Pinpoint the cell where the given text exists, returning its (X, Y) midpoint coordinate. 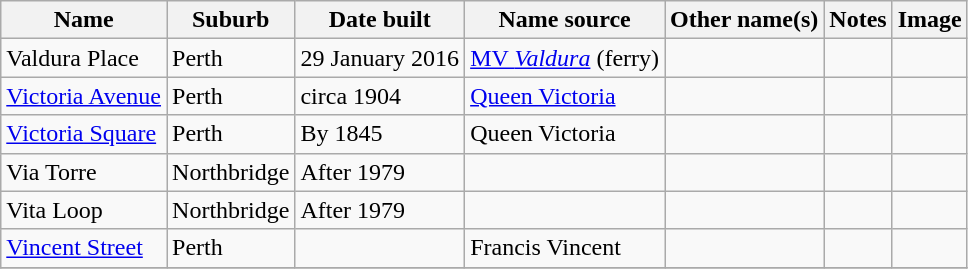
Victoria Square (84, 134)
Notes (858, 20)
Valdura Place (84, 58)
29 January 2016 (380, 58)
Suburb (231, 20)
Other name(s) (744, 20)
Name source (565, 20)
Vita Loop (84, 210)
Via Torre (84, 172)
Date built (380, 20)
Image (930, 20)
circa 1904 (380, 96)
Vincent Street (84, 248)
Francis Vincent (565, 248)
Name (84, 20)
By 1845 (380, 134)
Victoria Avenue (84, 96)
MV Valdura (ferry) (565, 58)
